Capture the cell that displays the provided text and extract its [X, Y] central coordinate. 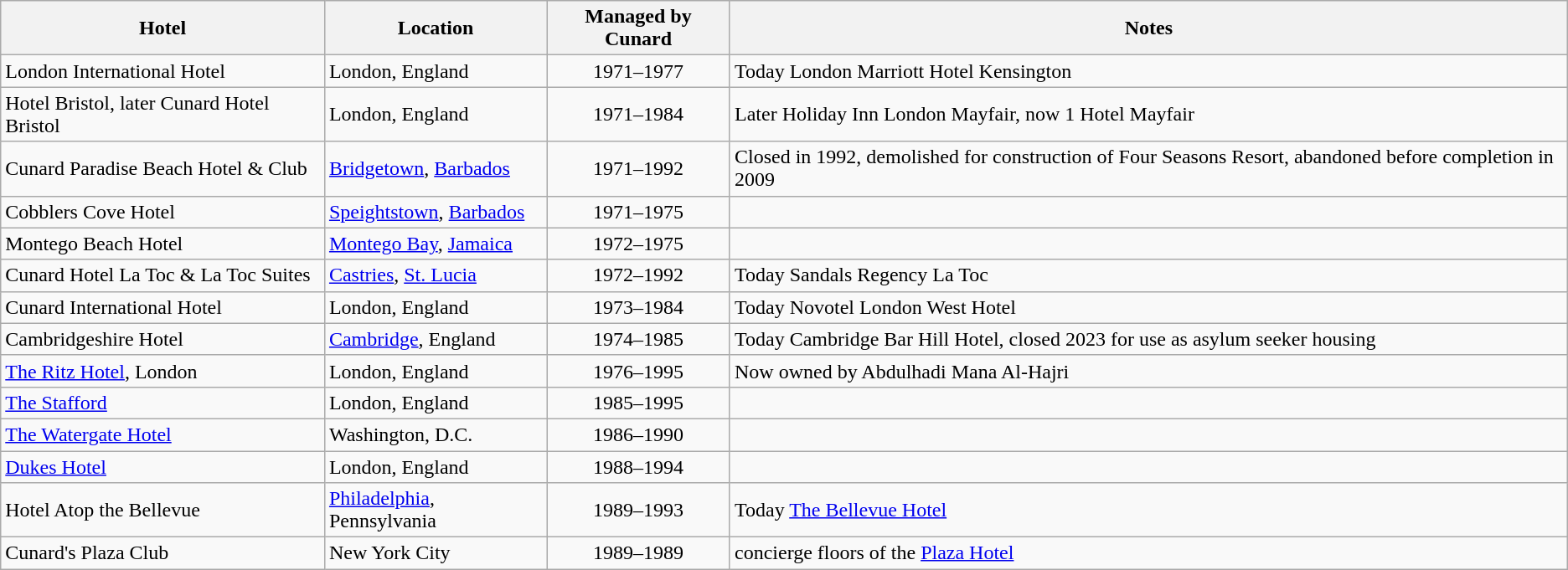
Montego Beach Hotel [162, 244]
New York City [436, 553]
London International Hotel [162, 71]
Today Cambridge Bar Hill Hotel, closed 2023 for use as asylum seeker housing [1148, 339]
Hotel Atop the Bellevue [162, 511]
Today Sandals Regency La Toc [1148, 275]
Philadelphia, Pennsylvania [436, 511]
Cambridge, England [436, 339]
1972–1975 [638, 244]
Now owned by Abdulhadi Mana Al-Hajri [1148, 371]
1976–1995 [638, 371]
Location [436, 28]
1972–1992 [638, 275]
Castries, St. Lucia [436, 275]
1973–1984 [638, 307]
Cunard Paradise Beach Hotel & Club [162, 169]
Bridgetown, Barbados [436, 169]
Closed in 1992, demolished for construction of Four Seasons Resort, abandoned before completion in 2009 [1148, 169]
Cambridgeshire Hotel [162, 339]
1989–1993 [638, 511]
1988–1994 [638, 466]
Today London Marriott Hotel Kensington [1148, 71]
Hotel [162, 28]
concierge floors of the Plaza Hotel [1148, 553]
Notes [1148, 28]
1971–1984 [638, 114]
Cunard's Plaza Club [162, 553]
1989–1989 [638, 553]
Later Holiday Inn London Mayfair, now 1 Hotel Mayfair [1148, 114]
The Watergate Hotel [162, 434]
Today The Bellevue Hotel [1148, 511]
Cunard International Hotel [162, 307]
Cobblers Cove Hotel [162, 212]
Washington, D.C. [436, 434]
Speightstown, Barbados [436, 212]
1971–1977 [638, 71]
The Ritz Hotel, London [162, 371]
Montego Bay, Jamaica [436, 244]
Hotel Bristol, later Cunard Hotel Bristol [162, 114]
1985–1995 [638, 403]
The Stafford [162, 403]
Cunard Hotel La Toc & La Toc Suites [162, 275]
Today Novotel London West Hotel [1148, 307]
Managed by Cunard [638, 28]
1971–1992 [638, 169]
1974–1985 [638, 339]
1986–1990 [638, 434]
1971–1975 [638, 212]
Dukes Hotel [162, 466]
